Extract the [x, y] coordinate from the center of the cell holding the provided text.  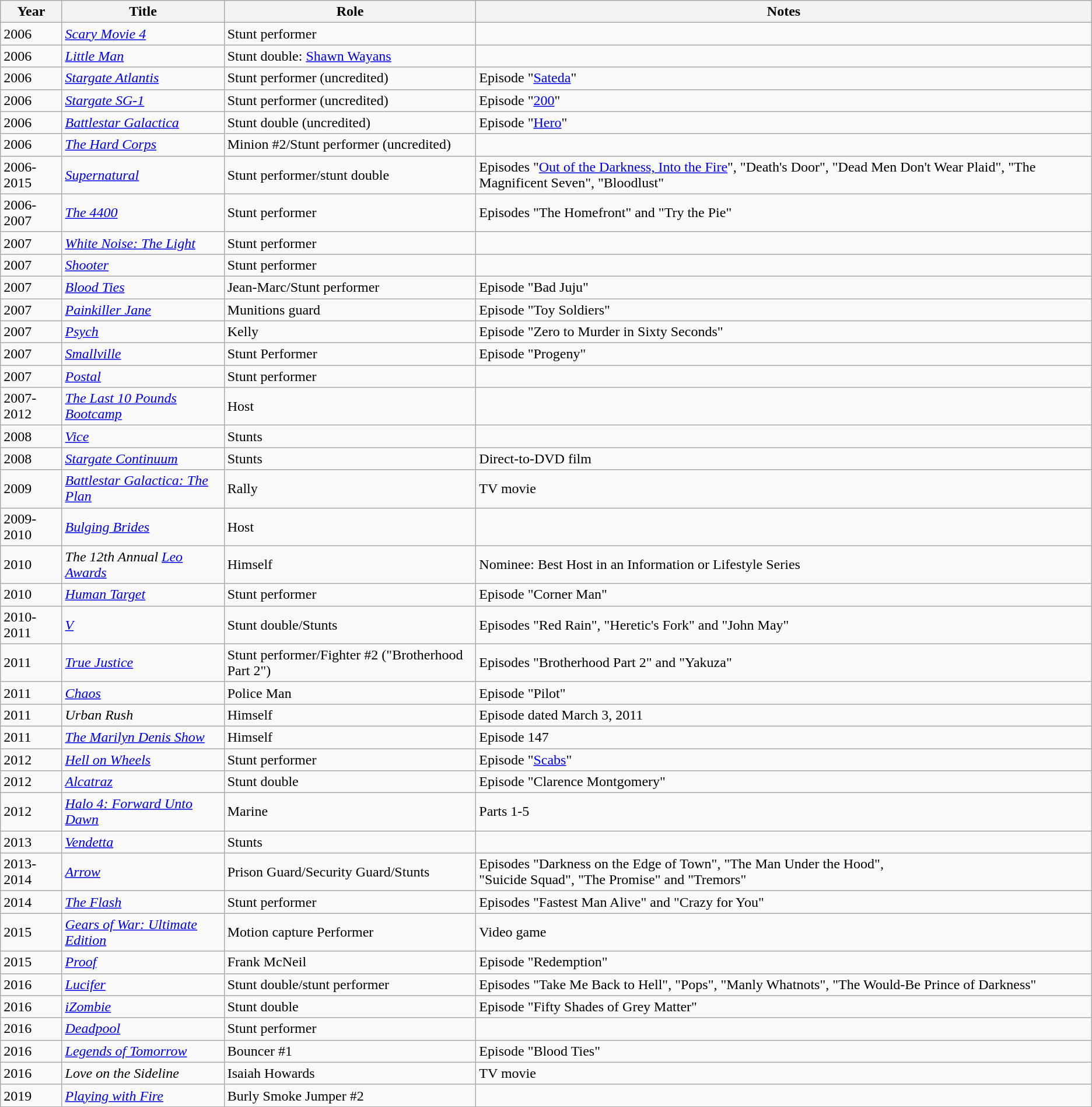
Blood Ties [143, 287]
Episode "Sateda" [784, 78]
Deadpool [143, 1029]
Munitions guard [350, 310]
Stunt performer/stunt double [350, 175]
The 4400 [143, 212]
Psych [143, 332]
2006-2015 [32, 175]
Episode "Blood Ties" [784, 1051]
Episodes "Red Rain", "Heretic's Fork" and "John May" [784, 624]
Postal [143, 376]
Playing with Fire [143, 1095]
Shooter [143, 265]
2019 [32, 1095]
Nominee: Best Host in an Information or Lifestyle Series [784, 565]
Parts 1-5 [784, 812]
Police Man [350, 693]
Little Man [143, 56]
Episodes "Out of the Darkness, Into the Fire", "Death's Door", "Dead Men Don't Wear Plaid", "The Magnificent Seven", "Bloodlust" [784, 175]
Arrow [143, 872]
Bouncer #1 [350, 1051]
White Noise: The Light [143, 243]
Episode "Bad Juju" [784, 287]
The 12th Annual Leo Awards [143, 565]
Vice [143, 436]
iZombie [143, 1007]
Human Target [143, 595]
Episode 147 [784, 737]
2013 [32, 842]
The Hard Corps [143, 145]
2014 [32, 902]
The Flash [143, 902]
Episode "Pilot" [784, 693]
Gears of War: Ultimate Edition [143, 933]
Legends of Tomorrow [143, 1051]
Stunt double (uncredited) [350, 123]
Battlestar Galactica [143, 123]
Motion capture Performer [350, 933]
Episodes "Fastest Man Alive" and "Crazy for You" [784, 902]
Battlestar Galactica: The Plan [143, 489]
Episode "Progeny" [784, 354]
Episode dated March 3, 2011 [784, 715]
Stargate Continuum [143, 459]
Lucifer [143, 984]
Chaos [143, 693]
Stunt double/stunt performer [350, 984]
Episode "Hero" [784, 123]
2013-2014 [32, 872]
Proof [143, 962]
Frank McNeil [350, 962]
Jean-Marc/Stunt performer [350, 287]
2007-2012 [32, 406]
The Last 10 Pounds Bootcamp [143, 406]
Stunt Performer [350, 354]
Episode "Clarence Montgomery" [784, 782]
Stunt double: Shawn Wayans [350, 56]
Alcatraz [143, 782]
True Justice [143, 663]
2009-2010 [32, 526]
Stargate SG-1 [143, 100]
Kelly [350, 332]
Vendetta [143, 842]
Isaiah Howards [350, 1073]
Urban Rush [143, 715]
Episode "Fifty Shades of Grey Matter" [784, 1007]
Video game [784, 933]
Role [350, 12]
Title [143, 12]
Scary Movie 4 [143, 34]
Episode "Toy Soldiers" [784, 310]
The Marilyn Denis Show [143, 737]
Stunt double/Stunts [350, 624]
Burly Smoke Jumper #2 [350, 1095]
Episode "200" [784, 100]
Minion #2/Stunt performer (uncredited) [350, 145]
Rally [350, 489]
Episodes "Brotherhood Part 2" and "Yakuza" [784, 663]
Episode "Redemption" [784, 962]
Smallville [143, 354]
Year [32, 12]
Stunt performer/Fighter #2 ("Brotherhood Part 2") [350, 663]
Episode "Scabs" [784, 759]
Prison Guard/Security Guard/Stunts [350, 872]
Love on the Sideline [143, 1073]
Episodes "Take Me Back to Hell", "Pops", "Manly Whatnots", "The Would-Be Prince of Darkness" [784, 984]
Direct-to-DVD film [784, 459]
Episode "Zero to Murder in Sixty Seconds" [784, 332]
Episodes "The Homefront" and "Try the Pie" [784, 212]
Episode "Corner Man" [784, 595]
V [143, 624]
Notes [784, 12]
Halo 4: Forward Unto Dawn [143, 812]
Painkiller Jane [143, 310]
Marine [350, 812]
2010-2011 [32, 624]
Episodes "Darkness on the Edge of Town", "The Man Under the Hood","Suicide Squad", "The Promise" and "Tremors" [784, 872]
2009 [32, 489]
Stargate Atlantis [143, 78]
Hell on Wheels [143, 759]
2006-2007 [32, 212]
Bulging Brides [143, 526]
Supernatural [143, 175]
